Search for the cell housing the specified text and yield its (x, y) center coordinate. 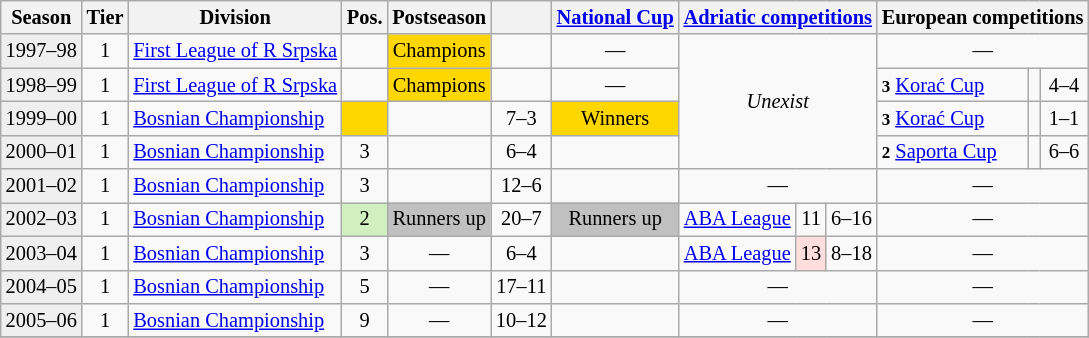
Unexist (778, 102)
7–3 (522, 118)
12–6 (522, 186)
Tier (106, 17)
European competitions (983, 17)
1998–99 (42, 85)
11 (811, 219)
Winners (616, 118)
4–4 (1064, 85)
1997–98 (42, 51)
17–11 (522, 287)
2000–01 (42, 152)
1–1 (1064, 118)
2004–05 (42, 287)
2005–06 (42, 320)
6–6 (1064, 152)
Pos. (364, 17)
6–16 (852, 219)
2003–04 (42, 253)
National Cup (616, 17)
Division (235, 17)
9 (364, 320)
20–7 (522, 219)
Season (42, 17)
8–18 (852, 253)
5 (364, 287)
2 (364, 219)
2 Saporta Cup (952, 152)
2001–02 (42, 186)
1999–00 (42, 118)
10–12 (522, 320)
Adriatic competitions (778, 17)
2002–03 (42, 219)
13 (811, 253)
Postseason (439, 17)
